Provide the [X, Y] coordinate of the cell's center where the given text is located.  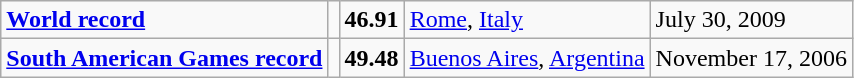
49.48 [372, 58]
July 30, 2009 [751, 20]
World record [164, 20]
November 17, 2006 [751, 58]
South American Games record [164, 58]
Buenos Aires, Argentina [527, 58]
Rome, Italy [527, 20]
46.91 [372, 20]
